For the text-containing cell, return its midpoint in (X, Y) coordinate format. 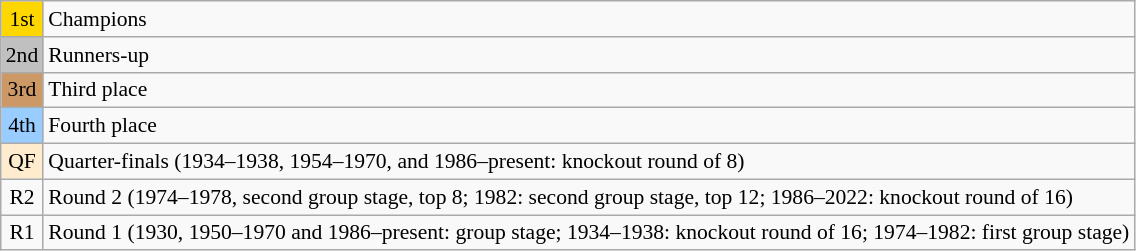
Round 2 (1974–1978, second group stage, top 8; 1982: second group stage, top 12; 1986–2022: knockout round of 16) (588, 197)
R2 (22, 197)
Fourth place (588, 126)
1st (22, 19)
Third place (588, 90)
Quarter-finals (1934–1938, 1954–1970, and 1986–present: knockout round of 8) (588, 162)
4th (22, 126)
Runners-up (588, 55)
Champions (588, 19)
Round 1 (1930, 1950–1970 and 1986–present: group stage; 1934–1938: knockout round of 16; 1974–1982: first group stage) (588, 233)
QF (22, 162)
3rd (22, 90)
R1 (22, 233)
2nd (22, 55)
